Extract the (X, Y) coordinate from the center of the cell holding the provided text.  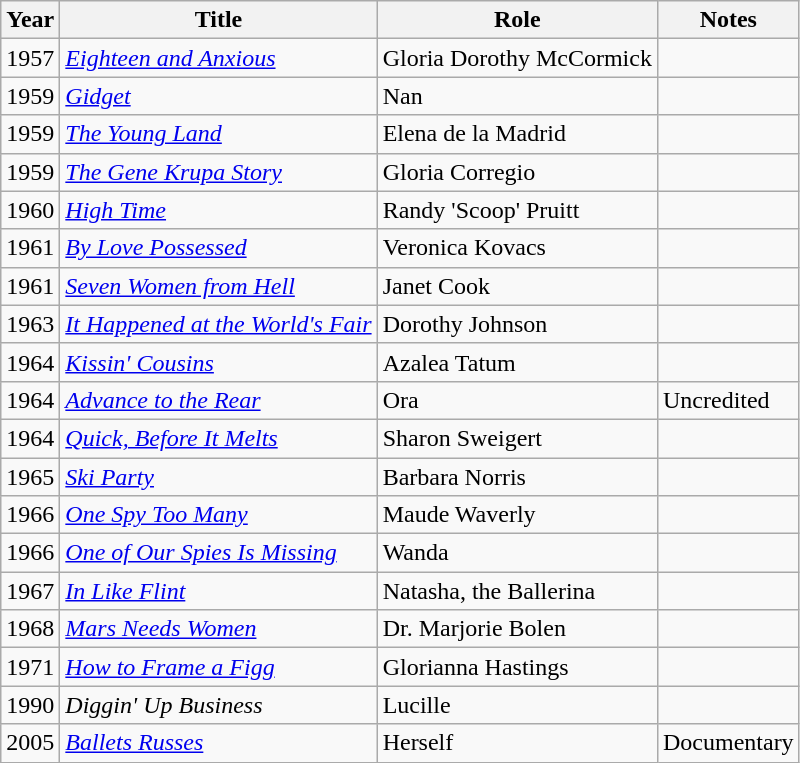
Glorianna Hastings (517, 667)
1971 (30, 667)
1957 (30, 58)
Ora (517, 400)
Dorothy Johnson (517, 324)
1968 (30, 629)
Herself (517, 743)
1963 (30, 324)
1967 (30, 591)
Gidget (218, 96)
Kissin' Cousins (218, 362)
2005 (30, 743)
Randy 'Scoop' Pruitt (517, 210)
Ballets Russes (218, 743)
Wanda (517, 553)
Veronica Kovacs (517, 248)
Title (218, 20)
Documentary (728, 743)
Sharon Sweigert (517, 438)
Gloria Dorothy McCormick (517, 58)
Lucille (517, 705)
How to Frame a Figg (218, 667)
1990 (30, 705)
Natasha, the Ballerina (517, 591)
High Time (218, 210)
Eighteen and Anxious (218, 58)
The Young Land (218, 134)
Dr. Marjorie Bolen (517, 629)
Year (30, 20)
Mars Needs Women (218, 629)
Quick, Before It Melts (218, 438)
Nan (517, 96)
Seven Women from Hell (218, 286)
One Spy Too Many (218, 515)
Ski Party (218, 477)
Diggin' Up Business (218, 705)
Uncredited (728, 400)
Role (517, 20)
Azalea Tatum (517, 362)
Elena de la Madrid (517, 134)
The Gene Krupa Story (218, 172)
Janet Cook (517, 286)
In Like Flint (218, 591)
Gloria Corregio (517, 172)
Advance to the Rear (218, 400)
By Love Possessed (218, 248)
1965 (30, 477)
One of Our Spies Is Missing (218, 553)
Barbara Norris (517, 477)
Maude Waverly (517, 515)
It Happened at the World's Fair (218, 324)
1960 (30, 210)
Notes (728, 20)
